Pinpoint the cell where the given text exists, returning its [X, Y] midpoint coordinate. 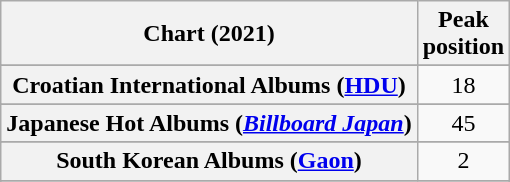
18 [463, 85]
2 [463, 161]
South Korean Albums (Gaon) [209, 161]
45 [463, 123]
Japanese Hot Albums (Billboard Japan) [209, 123]
Peakposition [463, 34]
Chart (2021) [209, 34]
Croatian International Albums (HDU) [209, 85]
